Provide the (X, Y) coordinate of the cell's center where the given text is located.  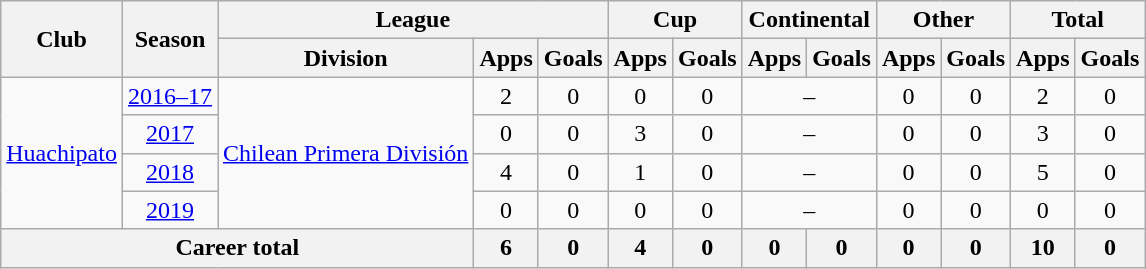
2017 (170, 134)
1 (640, 172)
Season (170, 39)
6 (506, 248)
Cup (675, 20)
Total (1078, 20)
Division (346, 58)
League (414, 20)
Chilean Primera División (346, 153)
5 (1043, 172)
2018 (170, 172)
Huachipato (62, 153)
2016–17 (170, 96)
2019 (170, 210)
10 (1043, 248)
Other (943, 20)
Continental (809, 20)
Career total (238, 248)
Club (62, 39)
